Return the [X, Y] coordinate for the center point of the cell that contains the specified text.  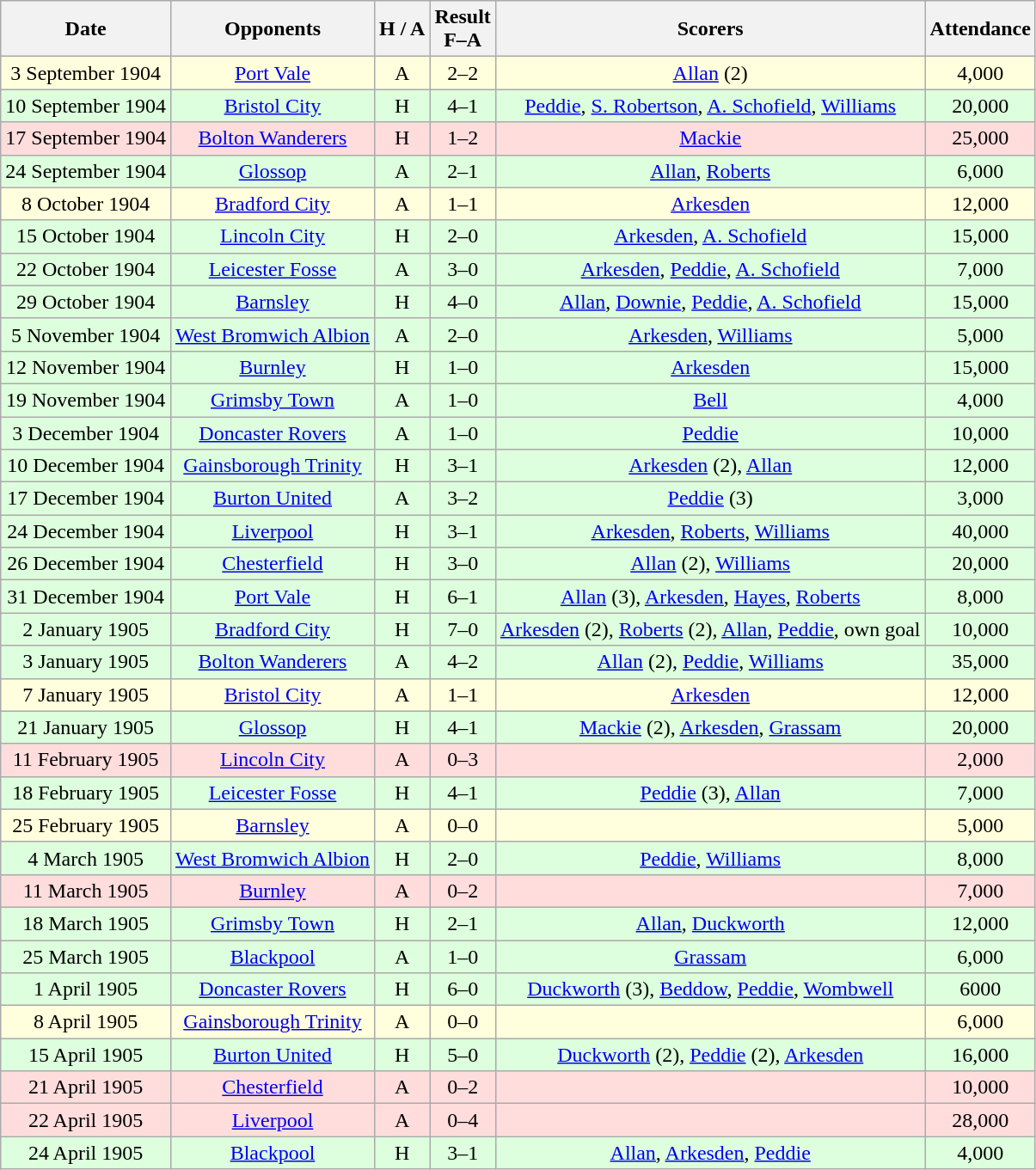
Grassam [710, 957]
18 March 1905 [86, 923]
2–2 [463, 73]
Arkesden (2), Allan [710, 466]
Allan, Arkesden, Peddie [710, 1153]
15 April 1905 [86, 1055]
26 December 1904 [86, 564]
22 October 1904 [86, 269]
16,000 [980, 1055]
40,000 [980, 531]
8 April 1905 [86, 1022]
31 December 1904 [86, 597]
Attendance [980, 29]
Peddie, S. Robertson, A. Schofield, Williams [710, 106]
3,000 [980, 499]
28,000 [980, 1120]
0–3 [463, 760]
Allan, Duckworth [710, 923]
Mackie [710, 138]
3 September 1904 [86, 73]
12 November 1904 [86, 367]
Date [86, 29]
18 February 1905 [86, 793]
Peddie (3) [710, 499]
10 December 1904 [86, 466]
Allan (2), Peddie, Williams [710, 662]
21 January 1905 [86, 727]
Allan (2), Williams [710, 564]
Duckworth (2), Peddie (2), Arkesden [710, 1055]
Mackie (2), Arkesden, Grassam [710, 727]
Allan (3), Arkesden, Hayes, Roberts [710, 597]
10 September 1904 [86, 106]
Peddie, Williams [710, 858]
1–2 [463, 138]
17 December 1904 [86, 499]
24 April 1905 [86, 1153]
Duckworth (3), Beddow, Peddie, Wombwell [710, 989]
Allan (2) [710, 73]
4–2 [463, 662]
Arkesden, A. Schofield [710, 236]
Bell [710, 400]
Arkesden, Williams [710, 334]
Arkesden, Peddie, A. Schofield [710, 269]
Peddie (3), Allan [710, 793]
35,000 [980, 662]
7–0 [463, 629]
6000 [980, 989]
17 September 1904 [86, 138]
24 September 1904 [86, 171]
7 January 1905 [86, 695]
25,000 [980, 138]
5–0 [463, 1055]
19 November 1904 [86, 400]
2,000 [980, 760]
2 January 1905 [86, 629]
15 October 1904 [86, 236]
4 March 1905 [86, 858]
29 October 1904 [86, 302]
H / A [402, 29]
22 April 1905 [86, 1120]
0–4 [463, 1120]
Arkesden (2), Roberts (2), Allan, Peddie, own goal [710, 629]
6–1 [463, 597]
21 April 1905 [86, 1087]
24 December 1904 [86, 531]
4–0 [463, 302]
11 February 1905 [86, 760]
6–0 [463, 989]
Peddie [710, 432]
25 February 1905 [86, 825]
3 December 1904 [86, 432]
11 March 1905 [86, 891]
1 April 1905 [86, 989]
3 January 1905 [86, 662]
5 November 1904 [86, 334]
Opponents [272, 29]
Scorers [710, 29]
Allan, Roberts [710, 171]
Allan, Downie, Peddie, A. Schofield [710, 302]
3–2 [463, 499]
Arkesden, Roberts, Williams [710, 531]
ResultF–A [463, 29]
25 March 1905 [86, 957]
8 October 1904 [86, 204]
